Search for the cell housing the specified text and yield its (x, y) center coordinate. 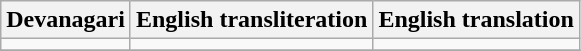
English translation (476, 20)
Devanagari (66, 20)
English transliteration (251, 20)
